For the text-containing cell, return its midpoint in (x, y) coordinate format. 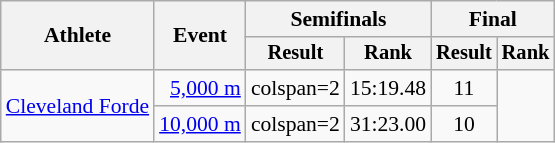
10 (464, 124)
Cleveland Forde (78, 106)
Athlete (78, 36)
Event (200, 36)
31:23.00 (388, 124)
10,000 m (200, 124)
15:19.48 (388, 88)
11 (464, 88)
5,000 m (200, 88)
Semifinals (338, 19)
Final (492, 19)
